Capture the cell that displays the provided text and extract its (x, y) central coordinate. 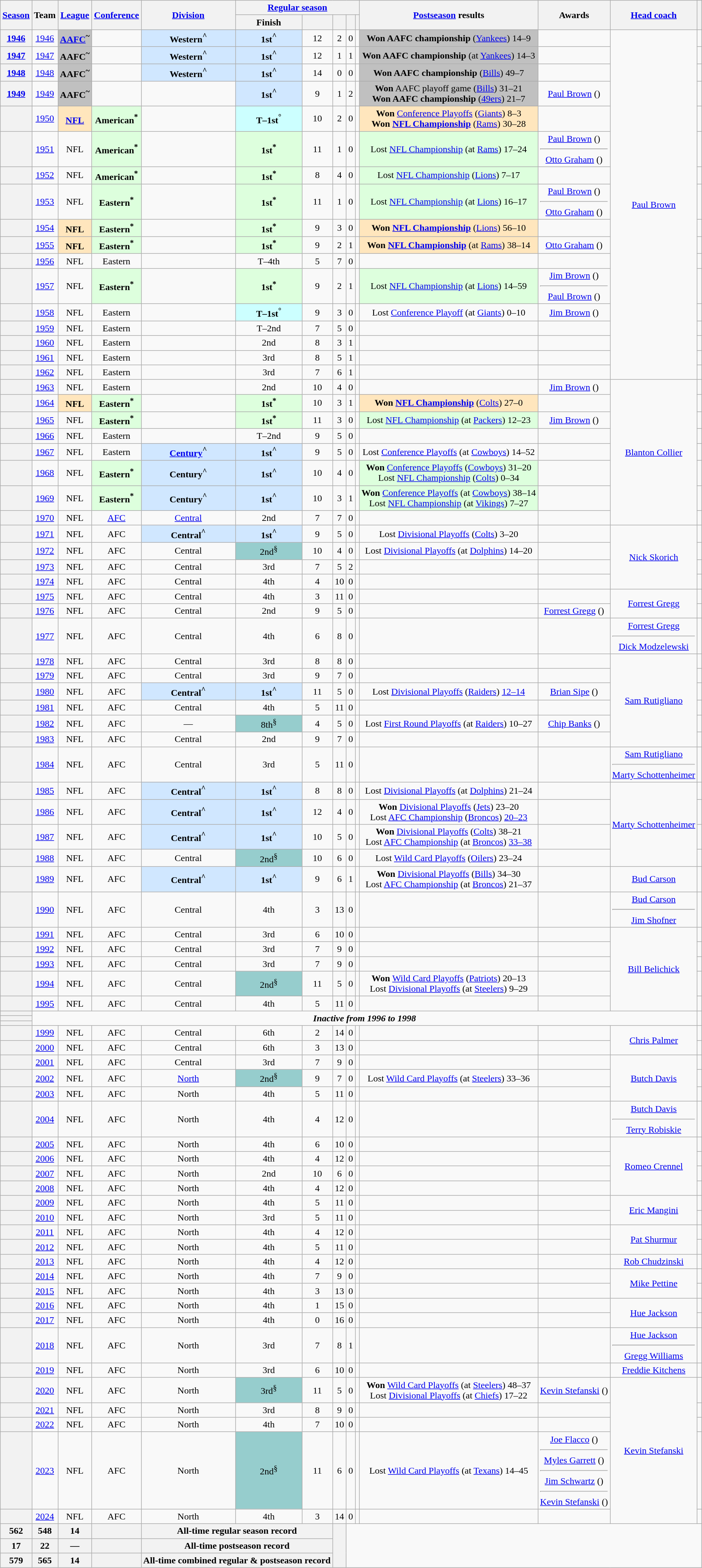
2004 (45, 1119)
Paul Brown () (574, 94)
Lost NFL Championship (Lions) 7–17 (449, 176)
Season (16, 15)
Won AAFC championship (Bills) 49–7 (449, 72)
Won Conference Playoffs (Giants) 8–3Won NFL Championship (Rams) 30–28 (449, 119)
1970 (45, 518)
Kevin Stefanski () (574, 1390)
1957 (45, 286)
1978 (45, 661)
1977 (45, 636)
2005 (45, 1144)
Butch Davis Terry Robiskie (654, 1119)
1990 (45, 909)
2013 (45, 1261)
Lost First Round Playoffs (at Raiders) 10–27 (449, 724)
16 (339, 1320)
Marty Schottenheimer (654, 824)
Butch Davis (654, 1078)
Joe Flacco ()Myles Garrett ()Jim Schwartz ()Kevin Stefanski () (574, 1471)
1987 (45, 837)
565 (45, 1560)
Lost Divisional Playoffs (at Dolphins) 21–24 (449, 791)
Nick Skorich (654, 557)
1959 (45, 328)
1988 (45, 858)
Paul Brown (654, 205)
1979 (45, 676)
Bill Belichick (654, 969)
Head coach (654, 15)
League (75, 15)
2022 (45, 1425)
2011 (45, 1232)
1953 (45, 201)
1956 (45, 261)
1971 (45, 534)
1961 (45, 358)
2015 (45, 1291)
2010 (45, 1217)
Forrest Gregg Dick Modzelewski (654, 636)
Finish (269, 22)
1950 (45, 119)
Won AAFC championship (Yankees) 14–9 (449, 39)
1992 (45, 949)
Brian Sipe () (574, 692)
Won NFL Championship (Lions) 56–10 (449, 228)
1955 (45, 245)
Sam Rutigliano (654, 700)
1994 (45, 984)
1969 (45, 498)
2008 (45, 1188)
1995 (45, 1004)
1960 (45, 343)
1986 (45, 812)
2023 (45, 1471)
15 (339, 1305)
Won Wild Card Playoffs (Patriots) 20–13Lost Divisional Playoffs (at Steelers) 9–29 (449, 984)
Inactive from 1996 to 1998 (364, 1018)
Bud Carson (654, 879)
Lost NFL Championship (at Lions) 16–17 (449, 201)
Eric Mangini (654, 1210)
Forrest Gregg (654, 604)
Jim Brown ()Paul Brown () (574, 286)
1973 (45, 567)
1974 (45, 582)
Pat Shurmur (654, 1239)
1958 (45, 313)
Bud Carson Jim Shofner (654, 909)
1952 (45, 176)
1964 (45, 403)
Won NFL Championship (at Rams) 38–14 (449, 245)
Romeo Crennel (654, 1166)
Lost NFL Championship (at Lions) 14–59 (449, 286)
22 (45, 1546)
8th§ (269, 724)
1966 (45, 436)
548 (45, 1531)
Lost Divisional Playoffs (Colts) 3–20 (449, 534)
Rob Chudzinski (654, 1261)
1972 (45, 551)
1985 (45, 791)
1984 (45, 764)
1968 (45, 473)
Won Wild Card Playoffs (at Steelers) 48–37 Lost Divisional Playoffs (at Chiefs) 17–22 (449, 1390)
All-time regular season record (237, 1531)
Won Divisional Playoffs (Colts) 38–21Lost AFC Championship (at Broncos) 33–38 (449, 837)
1975 (45, 596)
Chip Banks () (574, 724)
Hue Jackson Gregg Williams (654, 1345)
2017 (45, 1320)
579 (16, 1560)
2024 (45, 1516)
All-time combined regular & postseason record (237, 1560)
Freddie Kitchens (654, 1370)
2012 (45, 1247)
Won Conference Playoffs (Cowboys) 31–20Lost NFL Championship (Colts) 0–34 (449, 473)
562 (16, 1531)
1965 (45, 420)
2001 (45, 1062)
Won Divisional Playoffs (Bills) 34–30Lost AFC Championship (at Broncos) 21–37 (449, 879)
1999 (45, 1033)
17 (16, 1546)
1962 (45, 372)
1982 (45, 724)
Chris Palmer (654, 1040)
Won Divisional Playoffs (Jets) 23–20 Lost AFC Championship (Broncos) 20–23 (449, 812)
1951 (45, 149)
1983 (45, 739)
Won AAFC championship (at Yankees) 14–3 (449, 55)
2000 (45, 1048)
Awards (574, 15)
2020 (45, 1390)
1963 (45, 387)
1989 (45, 879)
Lost Wild Card Playoffs (at Steelers) 33–36 (449, 1078)
Mike Pettine (654, 1283)
2021 (45, 1410)
2006 (45, 1159)
Regular season (298, 8)
1981 (45, 707)
3rd§ (269, 1390)
All-time postseason record (237, 1546)
1967 (45, 452)
1954 (45, 228)
Lost NFL Championship (at Packers) 12–23 (449, 420)
2019 (45, 1370)
1991 (45, 935)
Lost NFL Championship (at Rams) 17–24 (449, 149)
1976 (45, 611)
1993 (45, 964)
Lost Wild Card Playoffs (Oilers) 23–24 (449, 858)
2007 (45, 1173)
Lost Wild Card Playoffs (at Texans) 14–45 (449, 1471)
Kevin Stefanski (654, 1451)
Postseason results (449, 15)
2014 (45, 1276)
Sam Rutigliano Marty Schottenheimer (654, 764)
Conference (116, 15)
Forrest Gregg () (574, 611)
2002 (45, 1078)
1980 (45, 692)
2009 (45, 1203)
Lost Conference Playoffs (at Cowboys) 14–52 (449, 452)
2003 (45, 1094)
Won Conference Playoffs (at Cowboys) 38–14Lost NFL Championship (at Vikings) 7–27 (449, 498)
Lost Conference Playoff (at Giants) 0–10 (449, 313)
Blanton Collier (654, 452)
2016 (45, 1305)
Division (188, 15)
Lost Divisional Playoffs (Raiders) 12–14 (449, 692)
Team (45, 15)
T–4th (269, 261)
Lost Divisional Playoffs (at Dolphins) 14–20 (449, 551)
Won AAFC playoff game (Bills) 31–21Won AAFC championship (49ers) 21–7 (449, 94)
Hue Jackson (654, 1313)
Won NFL Championship (Colts) 27–0 (449, 403)
Otto Graham () (574, 245)
2018 (45, 1345)
